Locate the cell with the specified text and output its (x, y) center coordinate. 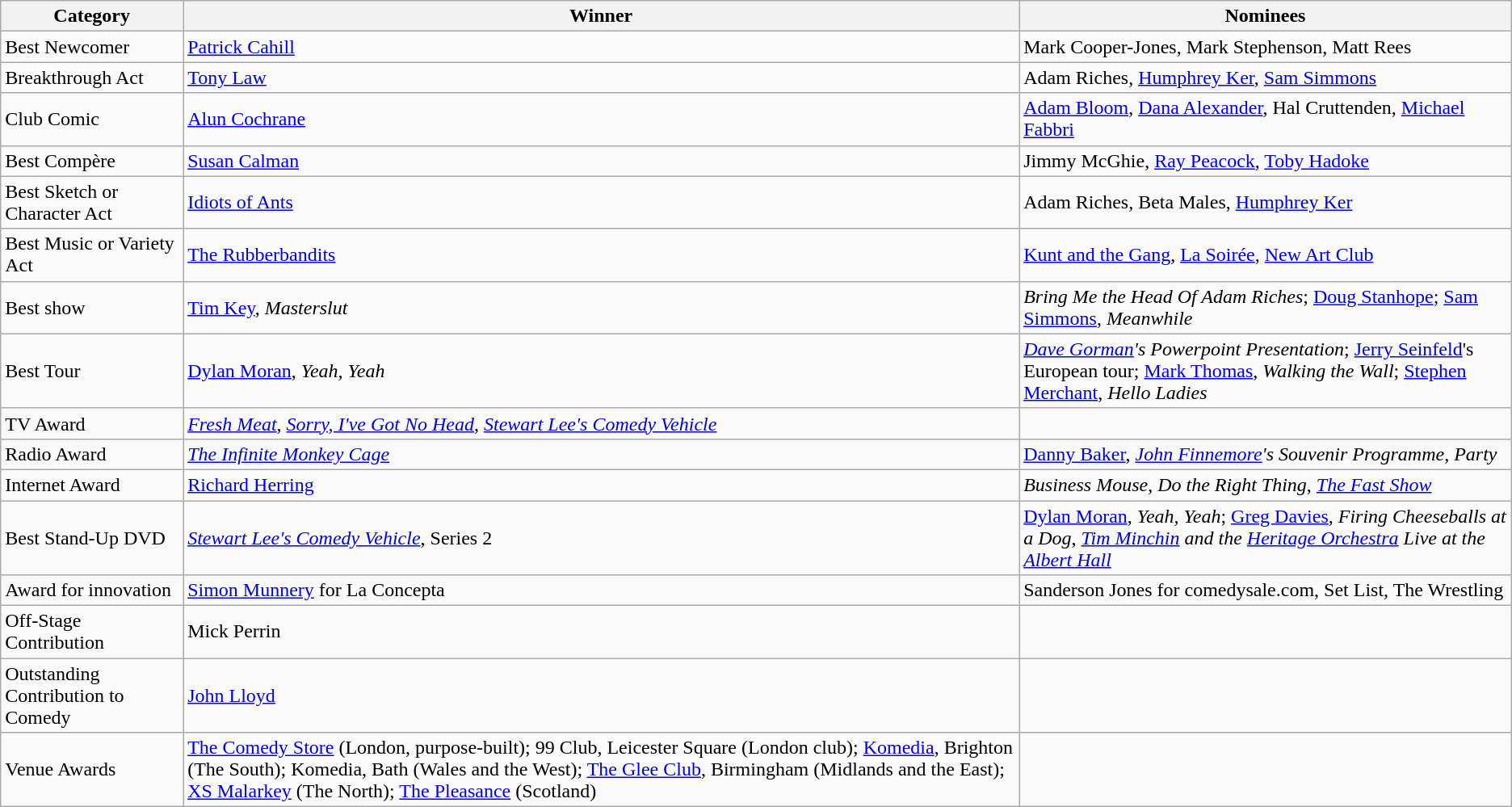
Best Compère (92, 161)
Award for innovation (92, 591)
Nominees (1266, 16)
Dave Gorman's Powerpoint Presentation; Jerry Seinfeld's European tour; Mark Thomas, Walking the Wall; Stephen Merchant, Hello Ladies (1266, 371)
Best Music or Variety Act (92, 255)
Radio Award (92, 454)
Sanderson Jones for comedysale.com, Set List, The Wrestling (1266, 591)
Simon Munnery for La Concepta (601, 591)
Adam Riches, Beta Males, Humphrey Ker (1266, 202)
Best Sketch or Character Act (92, 202)
Jimmy McGhie, Ray Peacock, Toby Hadoke (1266, 161)
Off-Stage Contribution (92, 632)
Mick Perrin (601, 632)
Outstanding Contribution to Comedy (92, 696)
Fresh Meat, Sorry, I've Got No Head, Stewart Lee's Comedy Vehicle (601, 423)
Idiots of Ants (601, 202)
TV Award (92, 423)
Tim Key, Masterslut (601, 307)
The Infinite Monkey Cage (601, 454)
Alun Cochrane (601, 120)
Best Tour (92, 371)
Winner (601, 16)
Breakthrough Act (92, 78)
Kunt and the Gang, La Soirée, New Art Club (1266, 255)
Internet Award (92, 485)
Adam Riches, Humphrey Ker, Sam Simmons (1266, 78)
Bring Me the Head Of Adam Riches; Doug Stanhope; Sam Simmons, Meanwhile (1266, 307)
Business Mouse, Do the Right Thing, The Fast Show (1266, 485)
Club Comic (92, 120)
Tony Law (601, 78)
Mark Cooper-Jones, Mark Stephenson, Matt Rees (1266, 47)
Richard Herring (601, 485)
Stewart Lee's Comedy Vehicle, Series 2 (601, 538)
Patrick Cahill (601, 47)
Best show (92, 307)
Category (92, 16)
Dylan Moran, Yeah, Yeah (601, 371)
The Rubberbandits (601, 255)
Danny Baker, John Finnemore's Souvenir Programme, Party (1266, 454)
Susan Calman (601, 161)
Best Stand-Up DVD (92, 538)
Dylan Moran, Yeah, Yeah; Greg Davies, Firing Cheeseballs at a Dog, Tim Minchin and the Heritage Orchestra Live at the Albert Hall (1266, 538)
Best Newcomer (92, 47)
John Lloyd (601, 696)
Venue Awards (92, 770)
Adam Bloom, Dana Alexander, Hal Cruttenden, Michael Fabbri (1266, 120)
